Extract the [x, y] coordinate from the center of the cell holding the provided text.  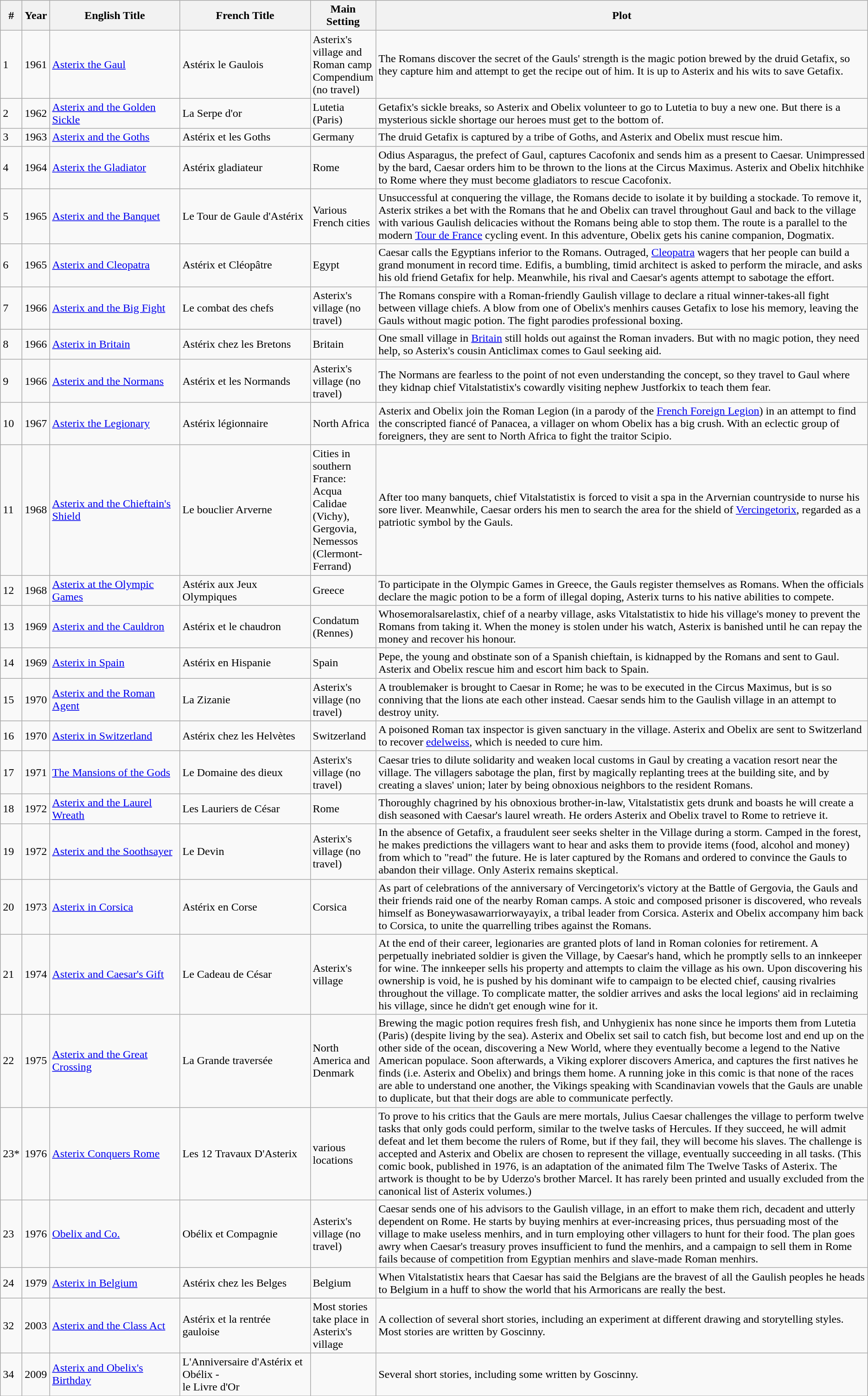
Corsica [343, 907]
La Serpe d'or [245, 113]
Astérix le Gaulois [245, 64]
2003 [36, 1325]
Belgium [343, 1282]
5 [11, 216]
Asterix in Spain [115, 663]
Asterix and the Chieftain's Shield [115, 510]
22 [11, 1061]
Asterix the Legionary [115, 423]
Astérix et les Normands [245, 381]
Asterix in Belgium [115, 1282]
8 [11, 344]
16 [11, 736]
4 [11, 167]
1973 [36, 907]
1974 [36, 975]
Asterix and the Golden Sickle [115, 113]
L'Anniversaire d'Astérix et Obélix -le Livre d'Or [245, 1374]
19 [11, 851]
1963 [36, 137]
Asterix and the Roman Agent [115, 700]
Asterix and the Soothsayer [115, 851]
Asterix and the Class Act [115, 1325]
Asterix in Switzerland [115, 736]
Asterix and the Goths [115, 137]
Asterix the Gaul [115, 64]
Spain [343, 663]
Les Lauriers de César [245, 809]
Obelix and Co. [115, 1234]
Le Devin [245, 851]
20 [11, 907]
Le Domaine des dieux [245, 772]
Plot [622, 16]
Main Setting [343, 16]
Astérix en Corse [245, 907]
Astérix et les Goths [245, 137]
21 [11, 975]
2009 [36, 1374]
Astérix chez les Belges [245, 1282]
34 [11, 1374]
Asterix's village [343, 975]
North Africa [343, 423]
Asterix at the Olympic Games [115, 590]
Astérix gladiateur [245, 167]
Egypt [343, 265]
13 [11, 627]
La Grande traversée [245, 1061]
32 [11, 1325]
Asterix and the Laurel Wreath [115, 809]
Astérix légionnaire [245, 423]
1961 [36, 64]
Several short stories, including some written by Goscinny. [622, 1374]
Asterix and the Banquet [115, 216]
Obélix et Compagnie [245, 1234]
Asterix and Obelix's Birthday [115, 1374]
Astérix chez les Bretons [245, 344]
15 [11, 700]
Astérix chez les Helvètes [245, 736]
1971 [36, 772]
La Zizanie [245, 700]
2 [11, 113]
The Mansions of the Gods [115, 772]
French Title [245, 16]
Astérix et Cléopâtre [245, 265]
3 [11, 137]
Asterix Conquers Rome [115, 1154]
Britain [343, 344]
The druid Getafix is captured by a tribe of Goths, and Asterix and Obelix must rescue him. [622, 137]
Lutetia (Paris) [343, 113]
24 [11, 1282]
Asterix and the Normans [115, 381]
Germany [343, 137]
Most stories take place in Asterix's village [343, 1325]
7 [11, 308]
Asterix in Corsica [115, 907]
Switzerland [343, 736]
23* [11, 1154]
Astérix et la rentrée gauloise [245, 1325]
Asterix in Britain [115, 344]
Astérix en Hispanie [245, 663]
various locations [343, 1154]
Various French cities [343, 216]
Asterix and the Cauldron [115, 627]
1975 [36, 1061]
Le combat des chefs [245, 308]
6 [11, 265]
Asterix's village and Roman camp Compendium(no travel) [343, 64]
17 [11, 772]
Astérix aux Jeux Olympiques [245, 590]
Cities in southern France: Acqua Calidae (Vichy), Gergovia,Nemessos (Clermont-Ferrand) [343, 510]
English Title [115, 16]
Le Cadeau de César [245, 975]
18 [11, 809]
23 [11, 1234]
Astérix et le chaudron [245, 627]
Asterix and the Big Fight [115, 308]
Condatum (Rennes) [343, 627]
# [11, 16]
Greece [343, 590]
9 [11, 381]
Asterix the Gladiator [115, 167]
1967 [36, 423]
Asterix and the Great Crossing [115, 1061]
Asterix and Cleopatra [115, 265]
1964 [36, 167]
10 [11, 423]
1 [11, 64]
Le bouclier Arverne [245, 510]
A collection of several short stories, including an experiment at different drawing and storytelling styles. Most stories are written by Goscinny. [622, 1325]
Les 12 Travaux D'Asterix [245, 1154]
12 [11, 590]
1979 [36, 1282]
Asterix and Caesar's Gift [115, 975]
11 [11, 510]
North America and Denmark [343, 1061]
14 [11, 663]
Le Tour de Gaule d'Astérix [245, 216]
Year [36, 16]
1962 [36, 113]
